From the cell containing the given text, extract its center point as [x, y] coordinate. 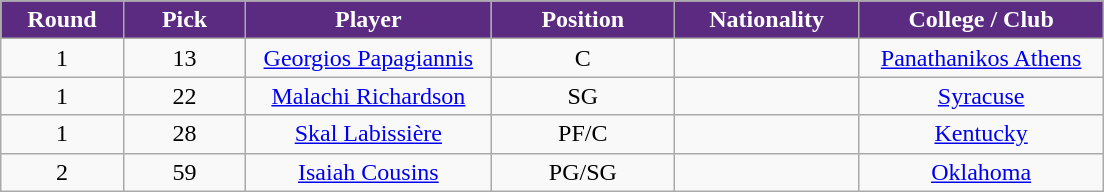
Malachi Richardson [368, 96]
28 [184, 134]
Syracuse [982, 96]
PF/C [583, 134]
Kentucky [982, 134]
Player [368, 20]
PG/SG [583, 172]
Oklahoma [982, 172]
Georgios Papagiannis [368, 58]
C [583, 58]
Isaiah Cousins [368, 172]
College / Club [982, 20]
Nationality [767, 20]
Panathanikos Athens [982, 58]
Round [62, 20]
Position [583, 20]
2 [62, 172]
SG [583, 96]
22 [184, 96]
13 [184, 58]
59 [184, 172]
Pick [184, 20]
Skal Labissière [368, 134]
